Output the (X, Y) coordinate of the center of the cell containing the given text.  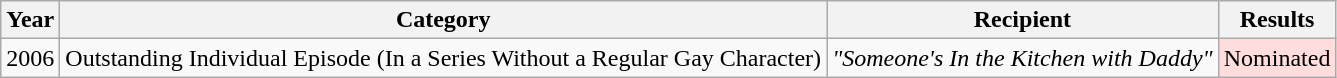
Recipient (1023, 20)
Nominated (1277, 58)
"Someone's In the Kitchen with Daddy" (1023, 58)
Outstanding Individual Episode (In a Series Without a Regular Gay Character) (444, 58)
Category (444, 20)
Results (1277, 20)
Year (30, 20)
2006 (30, 58)
